Output the [x, y] coordinate of the center of the cell containing the given text.  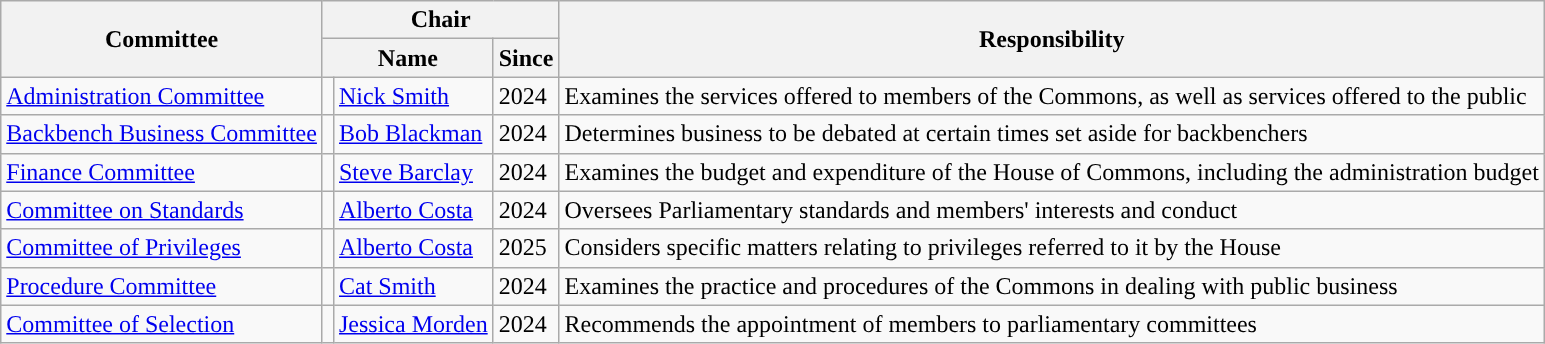
Nick Smith [413, 96]
Since [526, 58]
Determines business to be debated at certain times set aside for backbenchers [1052, 134]
Examines the budget and expenditure of the House of Commons, including the administration budget [1052, 172]
Committee [162, 39]
Finance Committee [162, 172]
Committee on Standards [162, 210]
2025 [526, 248]
Cat Smith [413, 286]
Committee of Privileges [162, 248]
Steve Barclay [413, 172]
Bob Blackman [413, 134]
Recommends the appointment of members to parliamentary committees [1052, 324]
Jessica Morden [413, 324]
Backbench Business Committee [162, 134]
Examines the practice and procedures of the Commons in dealing with public business [1052, 286]
Procedure Committee [162, 286]
Name [408, 58]
Considers specific matters relating to privileges referred to it by the House [1052, 248]
Administration Committee [162, 96]
Oversees Parliamentary standards and members' interests and conduct [1052, 210]
Examines the services offered to members of the Commons, as well as services offered to the public [1052, 96]
Chair [440, 20]
Committee of Selection [162, 324]
Responsibility [1052, 39]
